Find where the given text appears and provide that cell's center as [x, y] coordinate. 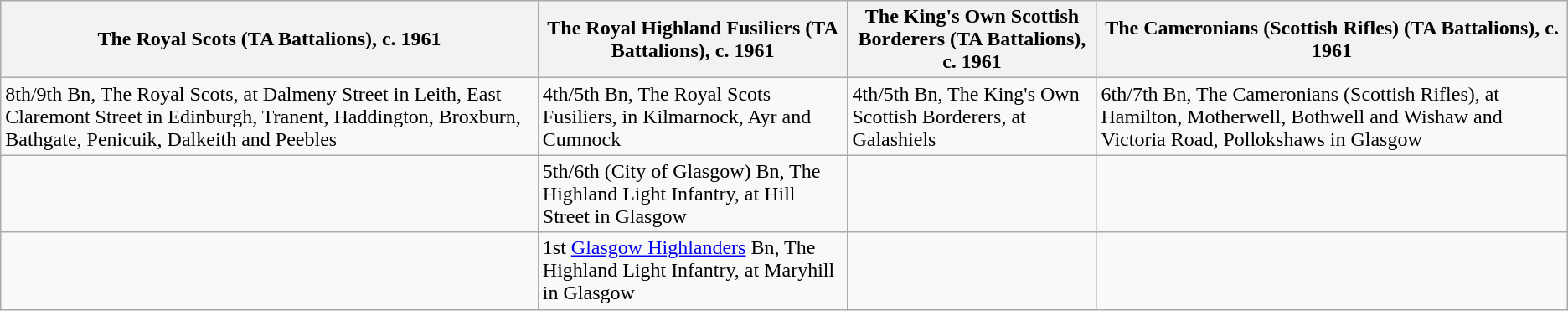
1st Glasgow Highlanders Bn, The Highland Light Infantry, at Maryhill in Glasgow [693, 271]
5th/6th (City of Glasgow) Bn, The Highland Light Infantry, at Hill Street in Glasgow [693, 194]
6th/7th Bn, The Cameronians (Scottish Rifles), at Hamilton, Motherwell, Bothwell and Wishaw and Victoria Road, Pollokshaws in Glasgow [1332, 117]
The Royal Highland Fusiliers (TA Battalions), c. 1961 [693, 39]
4th/5th Bn, The King's Own Scottish Borderers, at Galashiels [972, 117]
The King's Own Scottish Borderers (TA Battalions), c. 1961 [972, 39]
The Royal Scots (TA Battalions), c. 1961 [270, 39]
The Cameronians (Scottish Rifles) (TA Battalions), c. 1961 [1332, 39]
4th/5th Bn, The Royal Scots Fusiliers, in Kilmarnock, Ayr and Cumnock [693, 117]
